Scan for the cell matching the given text and deliver its (x, y) coordinate at center. 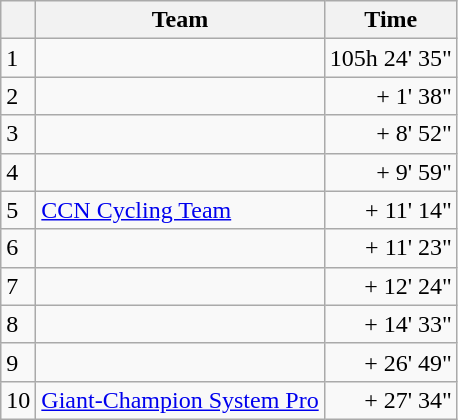
10 (18, 400)
+ 11' 14" (390, 210)
CCN Cycling Team (180, 210)
6 (18, 248)
3 (18, 134)
Giant-Champion System Pro (180, 400)
+ 26' 49" (390, 362)
+ 12' 24" (390, 286)
9 (18, 362)
+ 14' 33" (390, 324)
5 (18, 210)
8 (18, 324)
7 (18, 286)
2 (18, 96)
Time (390, 20)
105h 24' 35" (390, 58)
1 (18, 58)
+ 1' 38" (390, 96)
+ 8' 52" (390, 134)
Team (180, 20)
+ 9' 59" (390, 172)
+ 27' 34" (390, 400)
+ 11' 23" (390, 248)
4 (18, 172)
